Scan for the cell matching the given text and deliver its [X, Y] coordinate at center. 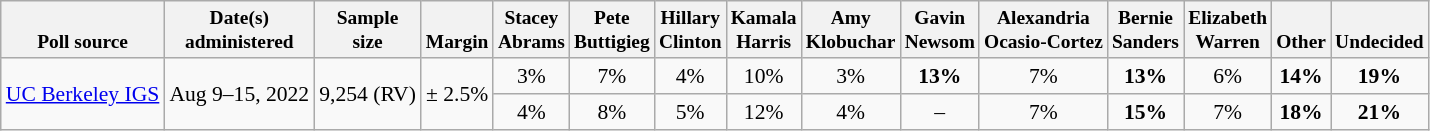
Poll source [83, 30]
Margin [457, 30]
12% [764, 112]
– [940, 112]
StaceyAbrams [531, 30]
9,254 (RV) [368, 94]
18% [1302, 112]
± 2.5% [457, 94]
PeteButtigieg [612, 30]
GavinNewsom [940, 30]
10% [764, 76]
5% [690, 112]
HillaryClinton [690, 30]
Aug 9–15, 2022 [239, 94]
19% [1379, 76]
14% [1302, 76]
KamalaHarris [764, 30]
Date(s)administered [239, 30]
8% [612, 112]
BernieSanders [1145, 30]
Undecided [1379, 30]
Other [1302, 30]
15% [1145, 112]
21% [1379, 112]
AmyKlobuchar [850, 30]
6% [1228, 76]
ElizabethWarren [1228, 30]
UC Berkeley IGS [83, 94]
AlexandriaOcasio-Cortez [1043, 30]
Samplesize [368, 30]
